Search for the cell housing the specified text and yield its [x, y] center coordinate. 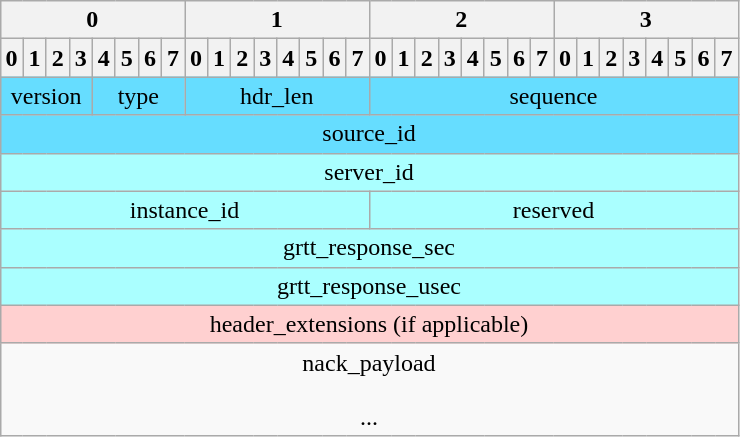
server_id [369, 172]
hdr_len [276, 96]
instance_id [184, 210]
header_extensions (if applicable) [369, 324]
grtt_response_usec [369, 286]
nack_payload... [369, 389]
grtt_response_sec [369, 248]
sequence [554, 96]
reserved [554, 210]
type [138, 96]
source_id [369, 134]
version [46, 96]
